Find where the given text appears and provide that cell's center as [X, Y] coordinate. 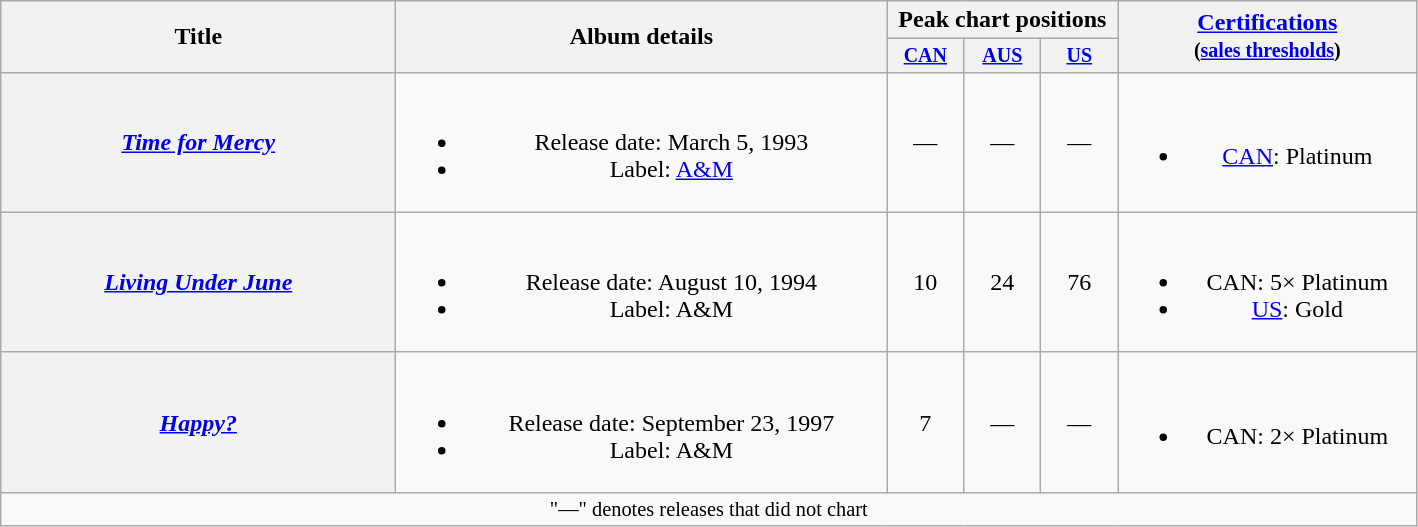
Happy? [198, 422]
CAN: Platinum [1268, 142]
CAN: 2× Platinum [1268, 422]
76 [1080, 282]
Certifications(sales thresholds) [1268, 37]
AUS [1002, 56]
Peak chart positions [1002, 20]
Release date: March 5, 1993Label: A&M [642, 142]
24 [1002, 282]
Album details [642, 37]
10 [926, 282]
Living Under June [198, 282]
US [1080, 56]
Release date: August 10, 1994Label: A&M [642, 282]
"—" denotes releases that did not chart [709, 509]
7 [926, 422]
CAN: 5× PlatinumUS: Gold [1268, 282]
CAN [926, 56]
Title [198, 37]
Time for Mercy [198, 142]
Release date: September 23, 1997Label: A&M [642, 422]
